Find where the given text appears and provide that cell's center as [X, Y] coordinate. 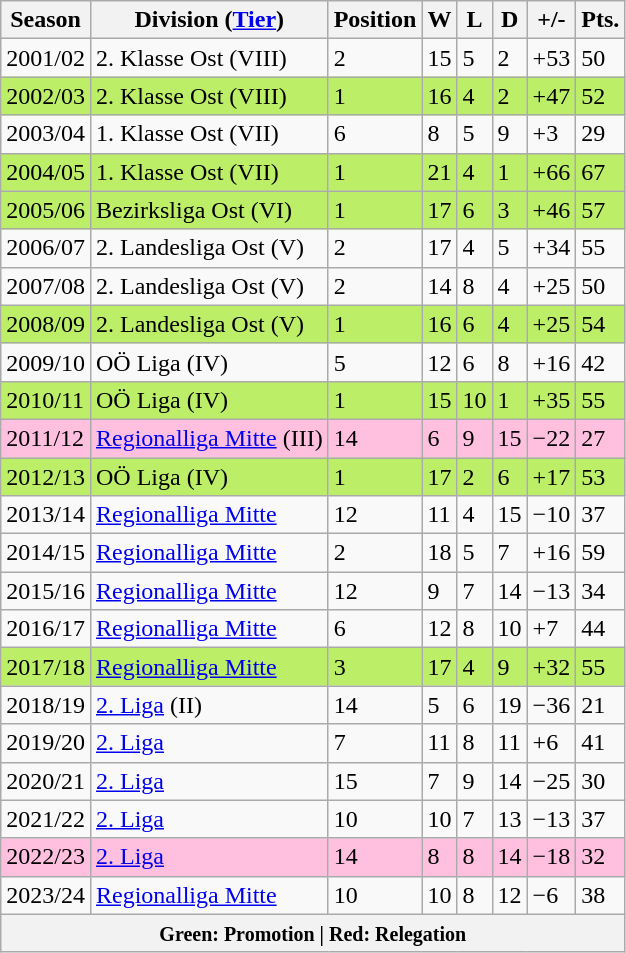
L [474, 20]
2021/22 [46, 819]
Position [375, 20]
2002/03 [46, 96]
Season [46, 20]
67 [600, 172]
18 [440, 553]
2001/02 [46, 58]
2005/06 [46, 210]
29 [600, 134]
+34 [552, 248]
2016/17 [46, 629]
+32 [552, 667]
27 [600, 438]
41 [600, 743]
59 [600, 553]
D [510, 20]
38 [600, 895]
2011/12 [46, 438]
2006/07 [46, 248]
2020/21 [46, 781]
+66 [552, 172]
Regionalliga Mitte (III) [209, 438]
30 [600, 781]
2008/09 [46, 324]
−10 [552, 515]
34 [600, 591]
2014/15 [46, 553]
+53 [552, 58]
−6 [552, 895]
44 [600, 629]
42 [600, 362]
2012/13 [46, 477]
−22 [552, 438]
13 [510, 819]
+/- [552, 20]
2023/24 [46, 895]
2007/08 [46, 286]
2017/18 [46, 667]
2004/05 [46, 172]
2013/14 [46, 515]
2009/10 [46, 362]
2015/16 [46, 591]
32 [600, 857]
53 [600, 477]
+7 [552, 629]
57 [600, 210]
−18 [552, 857]
52 [600, 96]
+6 [552, 743]
+35 [552, 400]
2018/19 [46, 705]
−36 [552, 705]
+47 [552, 96]
+3 [552, 134]
Bezirksliga Ost (VI) [209, 210]
W [440, 20]
Pts. [600, 20]
19 [510, 705]
Division (Tier) [209, 20]
2019/20 [46, 743]
54 [600, 324]
2003/04 [46, 134]
+46 [552, 210]
2. Liga (II) [209, 705]
+17 [552, 477]
Green: Promotion | Red: Relegation [313, 933]
2010/11 [46, 400]
−25 [552, 781]
2022/23 [46, 857]
